Identify which cell holds the provided text, then report its (x, y) central coordinate. 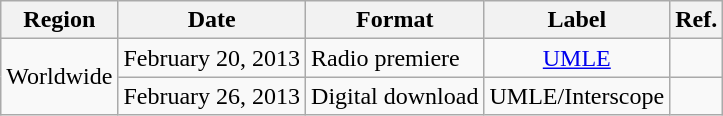
Date (212, 20)
Format (395, 20)
Worldwide (60, 77)
Digital download (395, 96)
February 26, 2013 (212, 96)
Region (60, 20)
Radio premiere (395, 58)
UMLE/Interscope (577, 96)
Ref. (696, 20)
February 20, 2013 (212, 58)
Label (577, 20)
UMLE (577, 58)
